Locate the cell with the specified text and output its (X, Y) center coordinate. 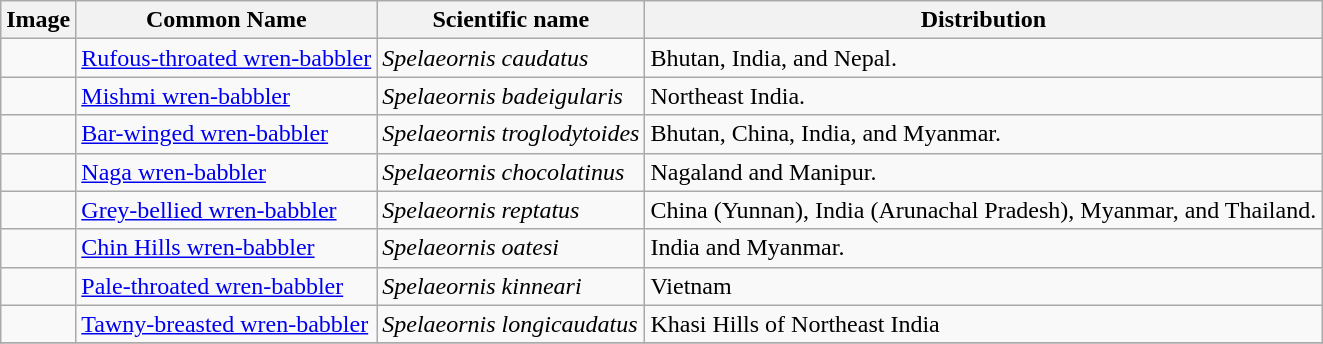
Spelaeornis caudatus (511, 58)
Naga wren-babbler (226, 172)
Northeast India. (984, 96)
Spelaeornis chocolatinus (511, 172)
Spelaeornis badeigularis (511, 96)
Vietnam (984, 286)
Scientific name (511, 20)
Khasi Hills of Northeast India (984, 324)
Bar-winged wren-babbler (226, 134)
Pale-throated wren-babbler (226, 286)
India and Myanmar. (984, 248)
Spelaeornis troglodytoides (511, 134)
Image (38, 20)
Distribution (984, 20)
Spelaeornis reptatus (511, 210)
Rufous-throated wren-babbler (226, 58)
China (Yunnan), India (Arunachal Pradesh), Myanmar, and Thailand. (984, 210)
Common Name (226, 20)
Spelaeornis kinneari (511, 286)
Tawny-breasted wren-babbler (226, 324)
Chin Hills wren-babbler (226, 248)
Grey-bellied wren-babbler (226, 210)
Spelaeornis longicaudatus (511, 324)
Spelaeornis oatesi (511, 248)
Bhutan, China, India, and Myanmar. (984, 134)
Bhutan, India, and Nepal. (984, 58)
Mishmi wren-babbler (226, 96)
Nagaland and Manipur. (984, 172)
